Find where the given text appears and provide that cell's center as (X, Y) coordinate. 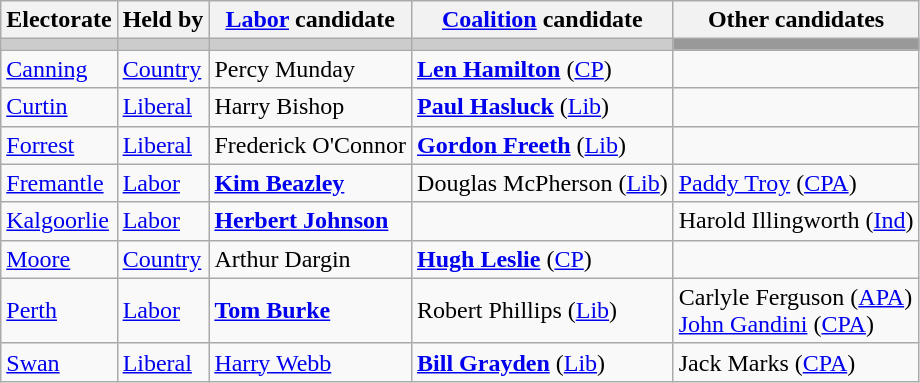
Perth (59, 310)
Fremantle (59, 183)
Kalgoorlie (59, 221)
Swan (59, 362)
Other candidates (796, 20)
Kim Beazley (310, 183)
Paddy Troy (CPA) (796, 183)
Frederick O'Connor (310, 145)
Harold Illingworth (Ind) (796, 221)
Tom Burke (310, 310)
Bill Grayden (Lib) (543, 362)
Held by (163, 20)
Herbert Johnson (310, 221)
Harry Bishop (310, 107)
Harry Webb (310, 362)
Robert Phillips (Lib) (543, 310)
Canning (59, 69)
Percy Munday (310, 69)
Curtin (59, 107)
Jack Marks (CPA) (796, 362)
Forrest (59, 145)
Carlyle Ferguson (APA)John Gandini (CPA) (796, 310)
Gordon Freeth (Lib) (543, 145)
Hugh Leslie (CP) (543, 259)
Arthur Dargin (310, 259)
Electorate (59, 20)
Paul Hasluck (Lib) (543, 107)
Coalition candidate (543, 20)
Moore (59, 259)
Douglas McPherson (Lib) (543, 183)
Labor candidate (310, 20)
Len Hamilton (CP) (543, 69)
